For the text-containing cell, return its midpoint in (X, Y) coordinate format. 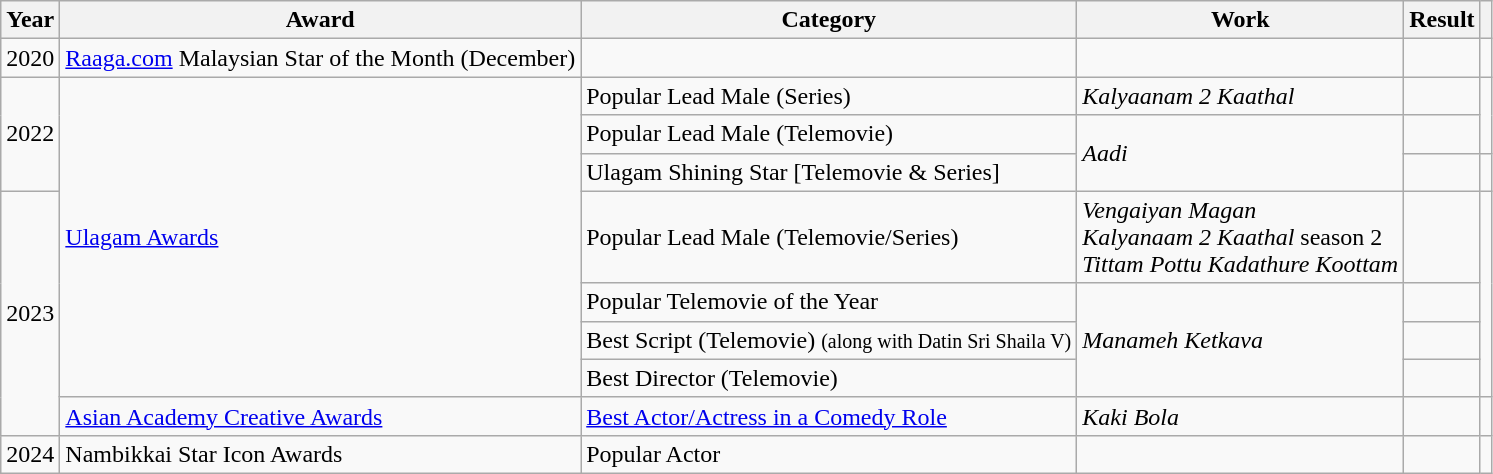
Raaga.com Malaysian Star of the Month (December) (320, 58)
2020 (30, 58)
Best Script (Telemovie) (along with Datin Sri Shaila V) (829, 340)
2023 (30, 313)
Popular Actor (829, 454)
Best Director (Telemovie) (829, 378)
Vengaiyan MaganKalyanaam 2 Kaathal season 2Tittam Pottu Kadathure Koottam (1240, 237)
Popular Lead Male (Series) (829, 96)
Ulagam Awards (320, 237)
2024 (30, 454)
Award (320, 20)
2022 (30, 134)
Popular Lead Male (Telemovie) (829, 134)
Best Actor/Actress in a Comedy Role (829, 416)
Year (30, 20)
Ulagam Shining Star [Telemovie & Series] (829, 172)
Manameh Ketkava (1240, 340)
Kalyaanam 2 Kaathal (1240, 96)
Popular Telemovie of the Year (829, 302)
Asian Academy Creative Awards (320, 416)
Work (1240, 20)
Aadi (1240, 153)
Nambikkai Star Icon Awards (320, 454)
Popular Lead Male (Telemovie/Series) (829, 237)
Category (829, 20)
Kaki Bola (1240, 416)
Result (1442, 20)
